Extract the [x, y] coordinate from the center of the cell holding the provided text.  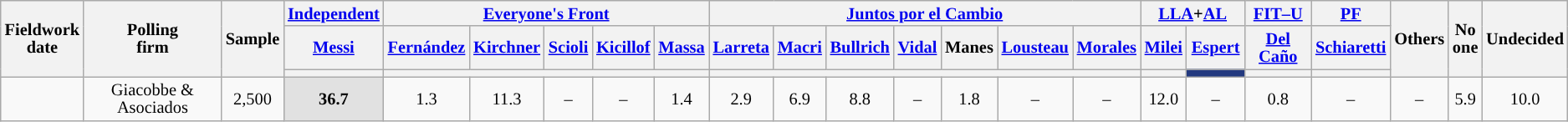
10.0 [1525, 99]
5.9 [1465, 99]
Pollingfirm [152, 38]
11.3 [507, 99]
Others [1419, 38]
Morales [1107, 48]
Sample [253, 38]
Espert [1216, 48]
6.9 [799, 99]
2.9 [741, 99]
Messi [334, 48]
Fernández [426, 48]
Del Caño [1278, 48]
FIT–U [1278, 13]
Schiaretti [1351, 48]
1.4 [681, 99]
1.8 [968, 99]
Independent [334, 13]
PF [1351, 13]
Everyone's Front [547, 13]
Milei [1164, 48]
Kicillof [623, 48]
Fieldworkdate [42, 38]
8.8 [860, 99]
Larreta [741, 48]
Juntos por el Cambio [925, 13]
Vidal [918, 48]
Lousteau [1035, 48]
Manes [968, 48]
36.7 [334, 99]
0.8 [1278, 99]
Macri [799, 48]
Scioli [569, 48]
12.0 [1164, 99]
Bullrich [860, 48]
1.3 [426, 99]
Noone [1465, 38]
Kirchner [507, 48]
LLA+AL [1193, 13]
2,500 [253, 99]
Massa [681, 48]
Undecided [1525, 38]
Giacobbe & Asociados [152, 99]
